Extract the (X, Y) coordinate from the center of the cell holding the provided text.  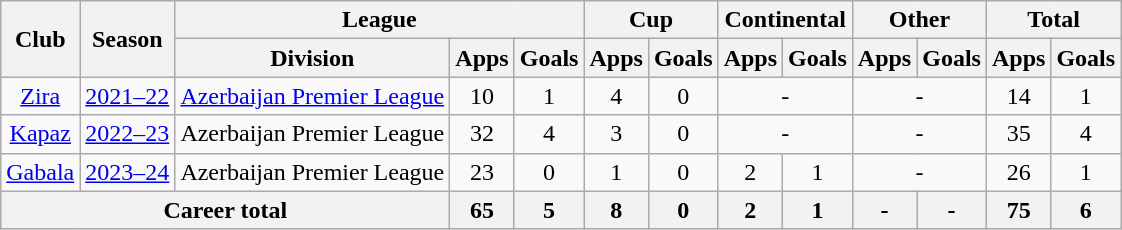
26 (1018, 172)
2023–24 (128, 172)
23 (482, 172)
10 (482, 96)
Kapaz (40, 134)
32 (482, 134)
Total (1053, 20)
35 (1018, 134)
8 (616, 210)
6 (1086, 210)
Other (919, 20)
Season (128, 39)
5 (549, 210)
75 (1018, 210)
Continental (785, 20)
Zira (40, 96)
2021–22 (128, 96)
Division (312, 58)
League (380, 20)
Career total (226, 210)
Cup (651, 20)
2022–23 (128, 134)
14 (1018, 96)
Club (40, 39)
Gabala (40, 172)
3 (616, 134)
65 (482, 210)
